Output the [x, y] coordinate of the center of the cell containing the given text.  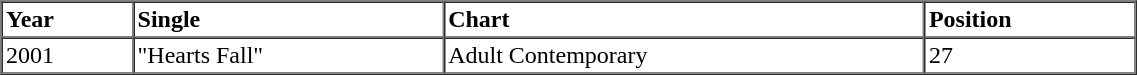
Adult Contemporary [684, 56]
"Hearts Fall" [288, 56]
Chart [684, 20]
Year [68, 20]
Position [1030, 20]
Single [288, 20]
2001 [68, 56]
27 [1030, 56]
